Find where the given text appears and provide that cell's center as (x, y) coordinate. 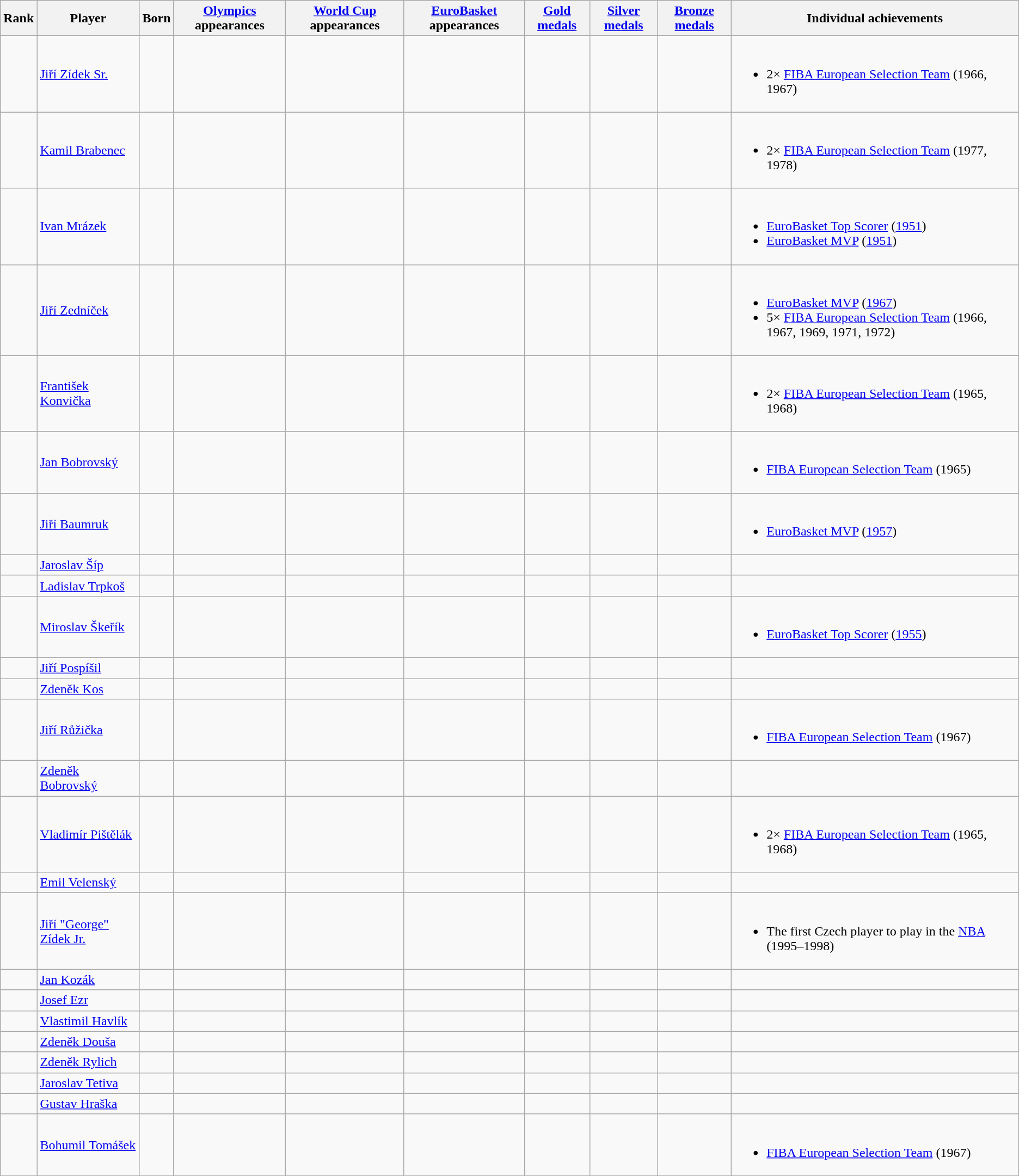
2× FIBA European Selection Team (1966, 1967) (875, 74)
Jan Bobrovský (88, 463)
František Konvička (88, 393)
EuroBasket Top Scorer (1955) (875, 627)
Player (88, 19)
Bronze medals (694, 19)
Jaroslav Šíp (88, 565)
EuroBasket MVP (1967)5× FIBA European Selection Team (1966, 1967, 1969, 1971, 1972) (875, 310)
The first Czech player to play in the NBA (1995–1998) (875, 931)
Jaroslav Tetiva (88, 1083)
Ivan Mrázek (88, 226)
World Cup appearances (345, 19)
2× FIBA European Selection Team (1977, 1978) (875, 150)
Zdeněk Bobrovský (88, 778)
Jan Kozák (88, 980)
Gold medals (557, 19)
Jiří "George" Zídek Jr. (88, 931)
Bohumil Tomášek (88, 1145)
Miroslav Škeřík (88, 627)
EuroBasket Top Scorer (1951)EuroBasket MVP (1951) (875, 226)
Josef Ezr (88, 1000)
Jiří Růžička (88, 730)
Zdeněk Douša (88, 1042)
Jiří Pospíšil (88, 668)
Emil Velenský (88, 883)
Ladislav Trpkoš (88, 586)
Jiří Baumruk (88, 524)
Jiří Zedníček (88, 310)
FIBA European Selection Team (1965) (875, 463)
Vladimír Pištělák (88, 834)
Jiří Zídek Sr. (88, 74)
Olympics appearances (230, 19)
Zdeněk Kos (88, 688)
Kamil Brabenec (88, 150)
Gustav Hraška (88, 1104)
EuroBasket MVP (1957) (875, 524)
Individual achievements (875, 19)
Born (157, 19)
Rank (19, 19)
Vlastimil Havlík (88, 1021)
Zdeněk Rylich (88, 1062)
Silver medals (624, 19)
EuroBasket appearances (464, 19)
